Return [x, y] of the center of cell containing provided text 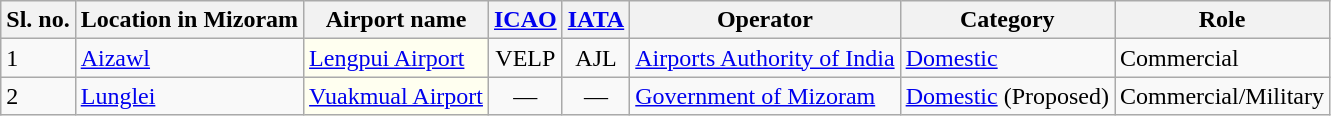
Sl. no. [38, 20]
Commercial [1222, 58]
AJL [596, 58]
VELP [525, 58]
Domestic [1007, 58]
Lunglei [189, 96]
Operator [765, 20]
Category [1007, 20]
Vuakmual Airport [396, 96]
Commercial/Military [1222, 96]
Domestic (Proposed) [1007, 96]
ICAO [525, 20]
Government of Mizoram [765, 96]
1 [38, 58]
Aizawl [189, 58]
Location in Mizoram [189, 20]
Airport name [396, 20]
2 [38, 96]
Airports Authority of India [765, 58]
IATA [596, 20]
Role [1222, 20]
Lengpui Airport [396, 58]
